Extract the (x, y) coordinate from the center of the cell holding the provided text.  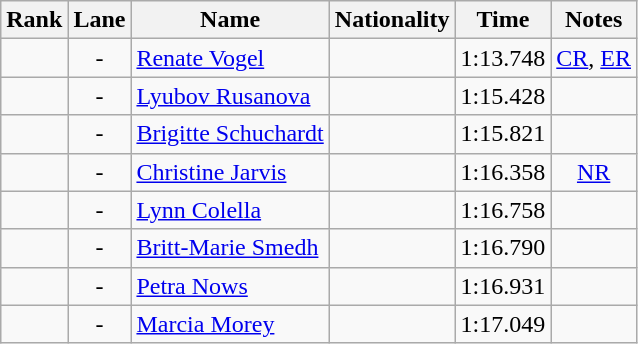
1:16.790 (503, 248)
Rank (34, 20)
Britt-Marie Smedh (230, 248)
Name (230, 20)
NR (594, 172)
Time (503, 20)
Nationality (392, 20)
Petra Nows (230, 286)
Christine Jarvis (230, 172)
Brigitte Schuchardt (230, 134)
1:15.428 (503, 96)
1:16.931 (503, 286)
1:16.358 (503, 172)
1:16.758 (503, 210)
1:13.748 (503, 58)
1:17.049 (503, 324)
CR, ER (594, 58)
Notes (594, 20)
Lane (100, 20)
Renate Vogel (230, 58)
1:15.821 (503, 134)
Lyubov Rusanova (230, 96)
Lynn Colella (230, 210)
Marcia Morey (230, 324)
